Return (x, y) of the center of cell containing provided text 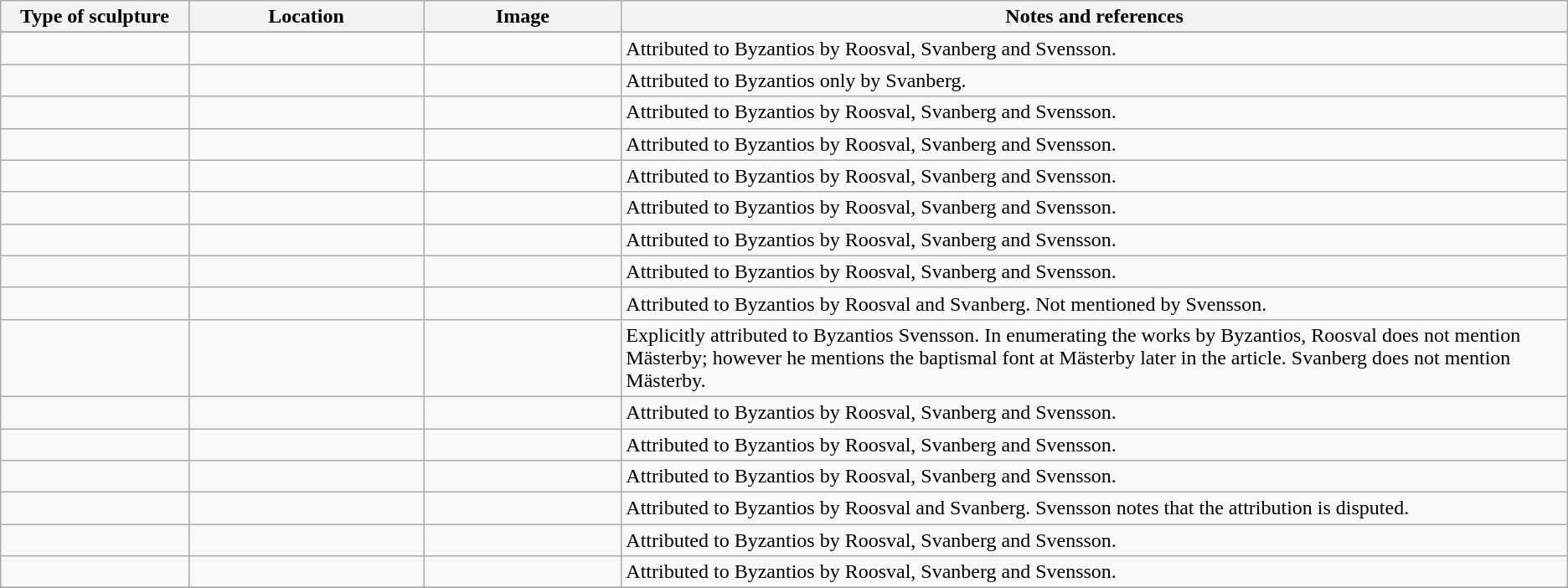
Notes and references (1094, 17)
Attributed to Byzantios by Roosval and Svanberg. Not mentioned by Svensson. (1094, 303)
Image (523, 17)
Type of sculpture (95, 17)
Attributed to Byzantios by Roosval and Svanberg. Svensson notes that the attribution is disputed. (1094, 508)
Attributed to Byzantios only by Svanberg. (1094, 80)
Location (307, 17)
